Scan for the cell matching the given text and deliver its (x, y) coordinate at center. 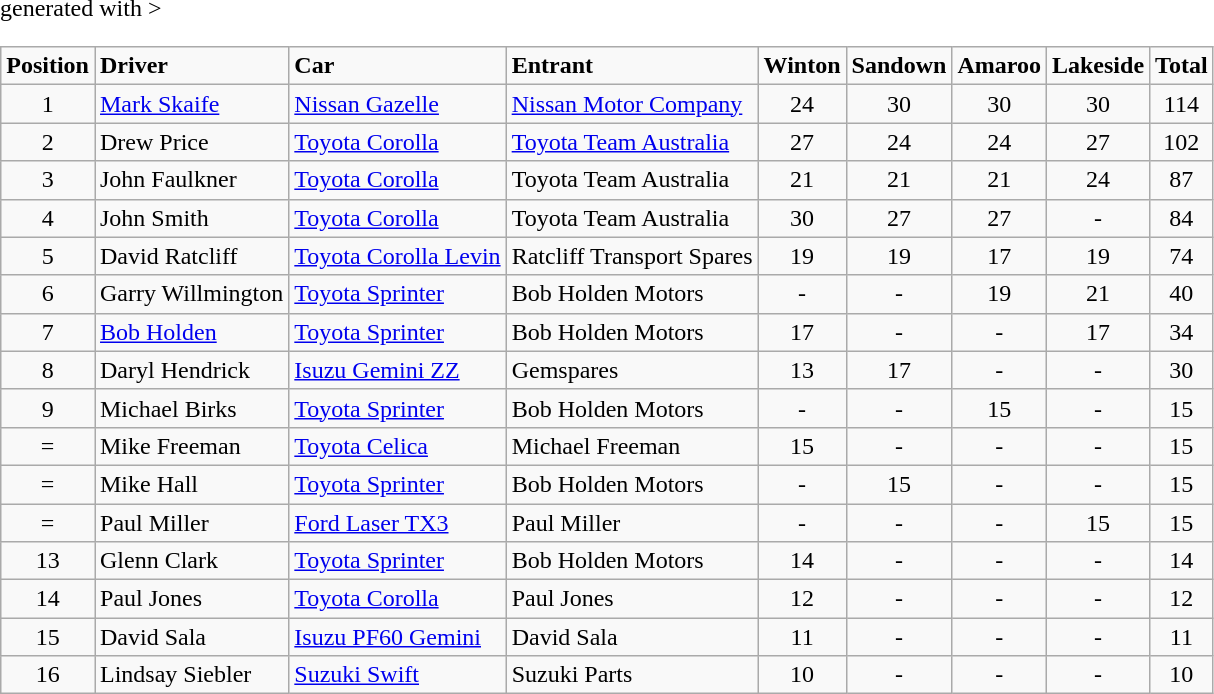
Ford Laser TX3 (398, 523)
16 (48, 675)
Total (1182, 66)
84 (1182, 218)
Mike Hall (191, 484)
2 (48, 142)
John Faulkner (191, 180)
Isuzu Gemini ZZ (398, 370)
Nissan Motor Company (632, 104)
Lindsay Siebler (191, 675)
Isuzu PF60 Gemini (398, 637)
Garry Willmington (191, 294)
Entrant (632, 66)
87 (1182, 180)
1 (48, 104)
3 (48, 180)
5 (48, 256)
Amaroo (1000, 66)
Drew Price (191, 142)
David Ratcliff (191, 256)
Suzuki Parts (632, 675)
Michael Freeman (632, 446)
34 (1182, 332)
Driver (191, 66)
Lakeside (1098, 66)
Winton (802, 66)
John Smith (191, 218)
Bob Holden (191, 332)
Suzuki Swift (398, 675)
Michael Birks (191, 408)
Sandown (899, 66)
Nissan Gazelle (398, 104)
6 (48, 294)
8 (48, 370)
9 (48, 408)
Gemspares (632, 370)
Toyota Corolla Levin (398, 256)
Glenn Clark (191, 561)
Car (398, 66)
Mark Skaife (191, 104)
Position (48, 66)
Daryl Hendrick (191, 370)
7 (48, 332)
Ratcliff Transport Spares (632, 256)
74 (1182, 256)
102 (1182, 142)
Mike Freeman (191, 446)
Toyota Celica (398, 446)
40 (1182, 294)
114 (1182, 104)
4 (48, 218)
